Scan for the cell matching the given text and deliver its (X, Y) coordinate at center. 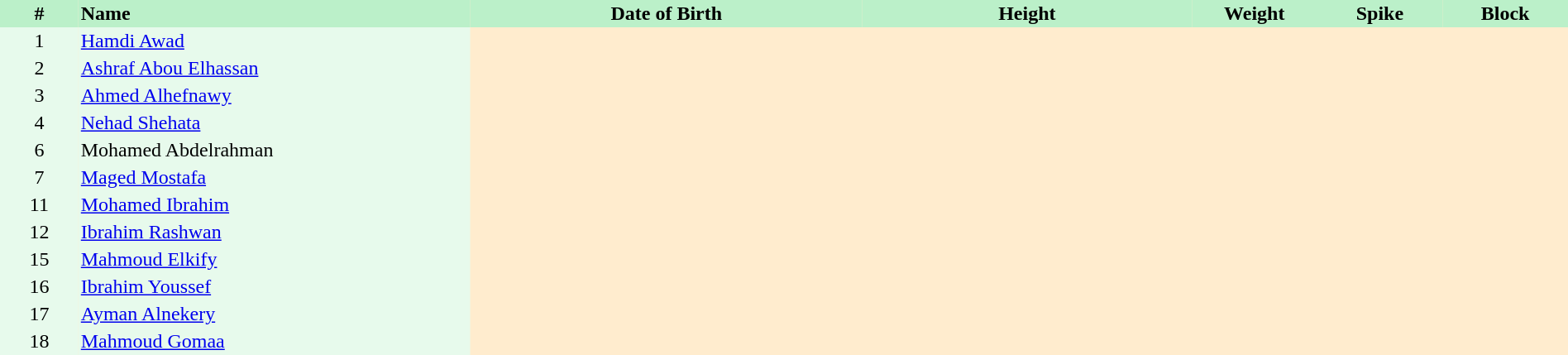
1 (40, 41)
4 (40, 122)
Spike (1380, 13)
Ayman Alnekery (275, 314)
Block (1505, 13)
Ahmed Alhefnawy (275, 96)
3 (40, 96)
15 (40, 260)
2 (40, 68)
Height (1027, 13)
Mohamed Abdelrahman (275, 151)
6 (40, 151)
Ashraf Abou Elhassan (275, 68)
16 (40, 286)
Mahmoud Elkify (275, 260)
# (40, 13)
Weight (1255, 13)
Maged Mostafa (275, 177)
12 (40, 232)
Name (275, 13)
17 (40, 314)
Date of Birth (667, 13)
Ibrahim Youssef (275, 286)
18 (40, 341)
Mahmoud Gomaa (275, 341)
11 (40, 205)
Ibrahim Rashwan (275, 232)
Hamdi Awad (275, 41)
Mohamed Ibrahim (275, 205)
7 (40, 177)
Nehad Shehata (275, 122)
